Provide the [x, y] coordinate of the cell's center where the given text is located.  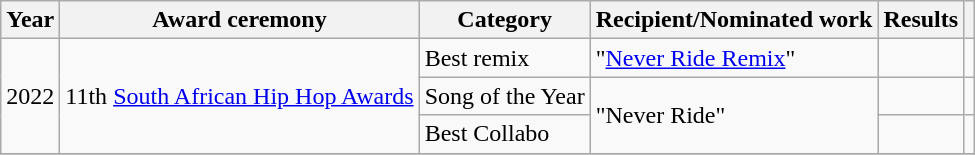
2022 [30, 96]
Award ceremony [240, 20]
Year [30, 20]
Category [504, 20]
Recipient/Nominated work [734, 20]
Results [921, 20]
"Never Ride" [734, 115]
Best Collabo [504, 134]
"Never Ride Remix" [734, 58]
Song of the Year [504, 96]
11th South African Hip Hop Awards [240, 96]
Best remix [504, 58]
